Pinpoint the cell where the given text exists, returning its (x, y) midpoint coordinate. 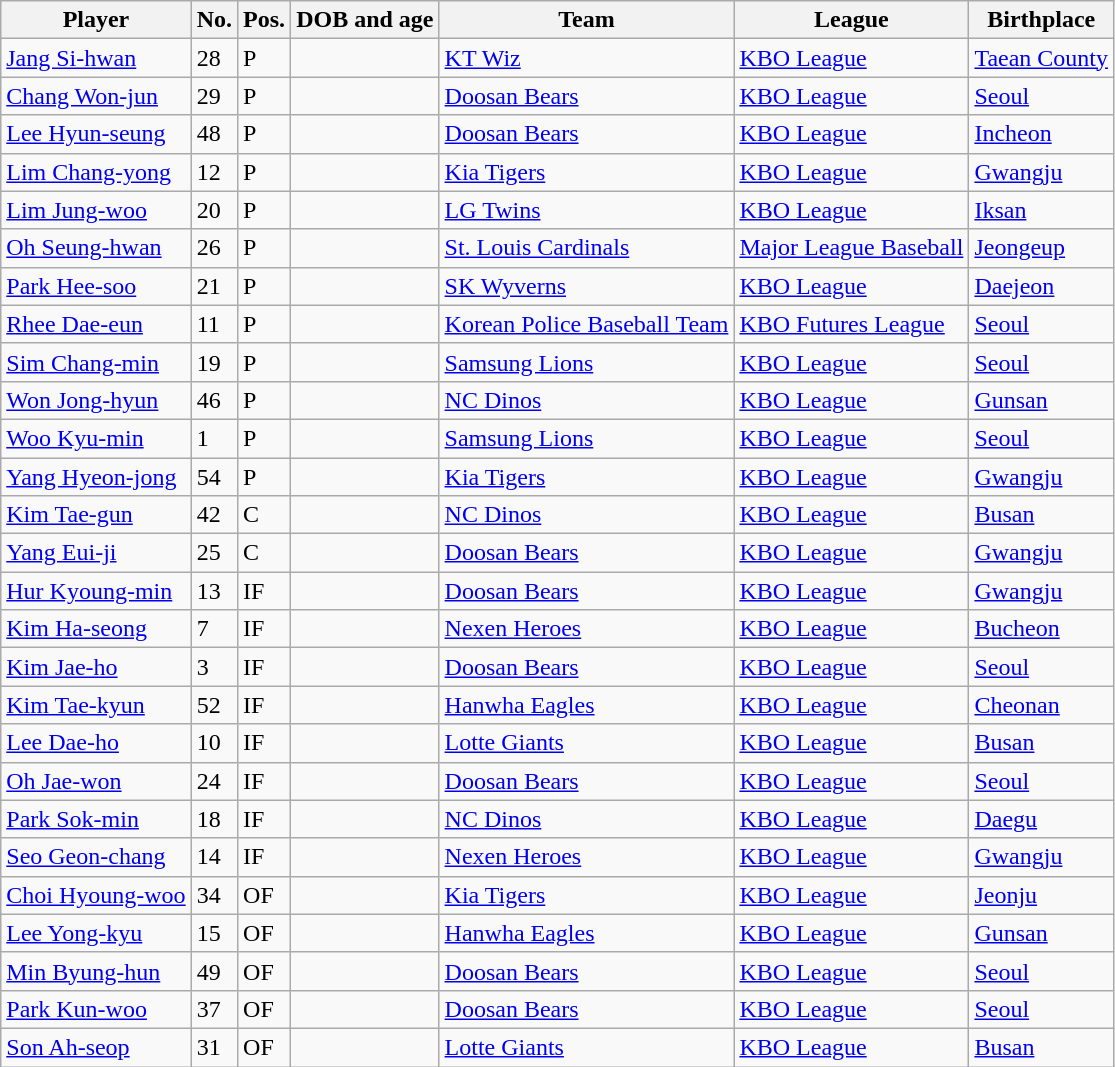
Oh Seung-hwan (96, 248)
21 (214, 286)
13 (214, 591)
Lim Chang-yong (96, 172)
18 (214, 819)
DOB and age (365, 20)
Iksan (1042, 210)
Park Kun-woo (96, 1009)
Player (96, 20)
Yang Hyeon-jong (96, 477)
3 (214, 667)
St. Louis Cardinals (586, 248)
KT Wiz (586, 58)
Woo Kyu-min (96, 438)
Park Sok-min (96, 819)
10 (214, 743)
Hur Kyoung-min (96, 591)
46 (214, 400)
Incheon (1042, 134)
1 (214, 438)
48 (214, 134)
LG Twins (586, 210)
Cheonan (1042, 705)
34 (214, 895)
Daejeon (1042, 286)
League (852, 20)
Jang Si-hwan (96, 58)
Lee Yong-kyu (96, 933)
Jeonju (1042, 895)
Chang Won-jun (96, 96)
Kim Tae-kyun (96, 705)
Sim Chang-min (96, 362)
12 (214, 172)
29 (214, 96)
14 (214, 857)
Yang Eui-ji (96, 553)
Pos. (264, 20)
Choi Hyoung-woo (96, 895)
Kim Ha-seong (96, 629)
25 (214, 553)
24 (214, 781)
Korean Police Baseball Team (586, 324)
Oh Jae-won (96, 781)
No. (214, 20)
KBO Futures League (852, 324)
54 (214, 477)
Won Jong-hyun (96, 400)
Jeongeup (1042, 248)
11 (214, 324)
Major League Baseball (852, 248)
52 (214, 705)
Bucheon (1042, 629)
Kim Tae-gun (96, 515)
19 (214, 362)
Seo Geon-chang (96, 857)
Team (586, 20)
Rhee Dae-eun (96, 324)
20 (214, 210)
42 (214, 515)
Daegu (1042, 819)
37 (214, 1009)
Lee Dae-ho (96, 743)
49 (214, 971)
SK Wyverns (586, 286)
7 (214, 629)
28 (214, 58)
Son Ah-seop (96, 1047)
Min Byung-hun (96, 971)
Lee Hyun-seung (96, 134)
15 (214, 933)
31 (214, 1047)
Park Hee-soo (96, 286)
Lim Jung-woo (96, 210)
Taean County (1042, 58)
26 (214, 248)
Kim Jae-ho (96, 667)
Birthplace (1042, 20)
